Output the (x, y) coordinate of the center of the cell containing the given text.  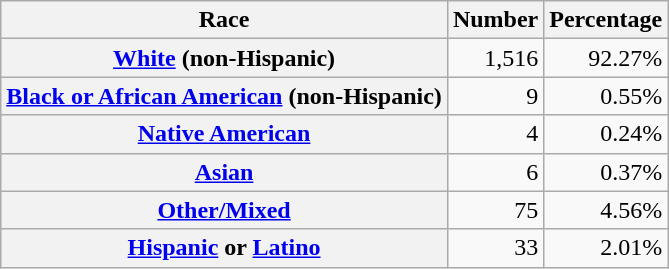
Asian (224, 172)
Number (495, 20)
6 (495, 172)
Native American (224, 134)
White (non-Hispanic) (224, 58)
1,516 (495, 58)
92.27% (606, 58)
4.56% (606, 210)
4 (495, 134)
0.37% (606, 172)
Percentage (606, 20)
Hispanic or Latino (224, 248)
9 (495, 96)
2.01% (606, 248)
Race (224, 20)
75 (495, 210)
0.55% (606, 96)
Black or African American (non-Hispanic) (224, 96)
0.24% (606, 134)
Other/Mixed (224, 210)
33 (495, 248)
